From the cell containing the given text, extract its center point as [X, Y] coordinate. 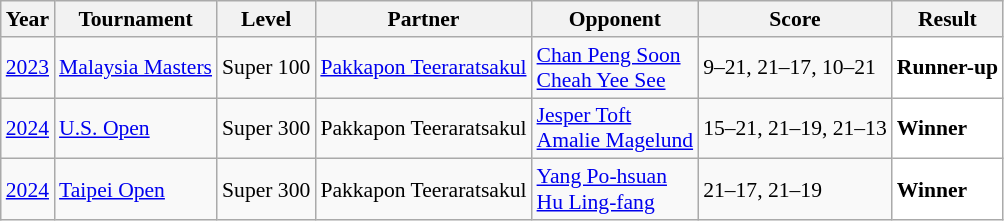
Score [795, 19]
Level [266, 19]
Result [948, 19]
Taipei Open [136, 190]
Opponent [616, 19]
Jesper Toft Amalie Magelund [616, 128]
Tournament [136, 19]
15–21, 21–19, 21–13 [795, 128]
Super 100 [266, 68]
Malaysia Masters [136, 68]
Runner-up [948, 68]
U.S. Open [136, 128]
21–17, 21–19 [795, 190]
9–21, 21–17, 10–21 [795, 68]
2023 [28, 68]
Chan Peng Soon Cheah Yee See [616, 68]
Year [28, 19]
Partner [423, 19]
Yang Po-hsuan Hu Ling-fang [616, 190]
